Find where the given text appears and provide that cell's center as [x, y] coordinate. 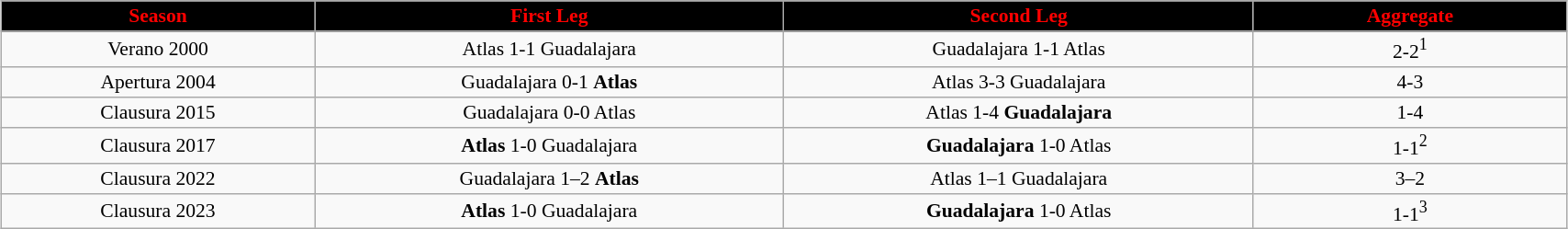
Guadalajara 1–2 Atlas [549, 178]
3–2 [1410, 178]
1-12 [1410, 145]
1-4 [1410, 112]
Season [158, 17]
4-3 [1410, 81]
2-21 [1410, 50]
Second Leg [1019, 17]
Clausura 2015 [158, 112]
Clausura 2022 [158, 178]
Guadalajara 1-1 Atlas [1019, 50]
Verano 2000 [158, 50]
Atlas 1-1 Guadalajara [549, 50]
Clausura 2017 [158, 145]
Apertura 2004 [158, 81]
Aggregate [1410, 17]
Clausura 2023 [158, 212]
Atlas 1-4 Guadalajara [1019, 112]
1-13 [1410, 212]
First Leg [549, 17]
Atlas 1–1 Guadalajara [1019, 178]
Guadalajara 0-0 Atlas [549, 112]
Guadalajara 0-1 Atlas [549, 81]
Atlas 3-3 Guadalajara [1019, 81]
